Search for the cell housing the specified text and yield its (X, Y) center coordinate. 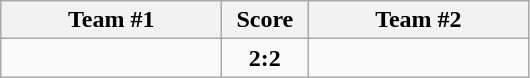
Team #2 (418, 20)
Score (265, 20)
2:2 (265, 58)
Team #1 (112, 20)
